Locate the cell with the specified text and output its (x, y) center coordinate. 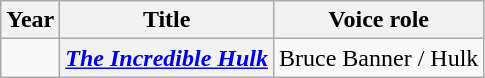
Year (30, 20)
Voice role (379, 20)
Bruce Banner / Hulk (379, 58)
The Incredible Hulk (167, 58)
Title (167, 20)
